For the text-containing cell, return its midpoint in (x, y) coordinate format. 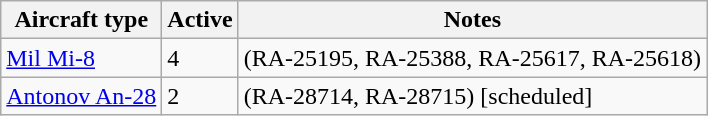
(RA-25195, RA-25388, RA-25617, RA-25618) (472, 58)
Aircraft type (82, 20)
4 (200, 58)
2 (200, 96)
Notes (472, 20)
Active (200, 20)
Antonov An-28 (82, 96)
Mil Mi-8 (82, 58)
(RA-28714, RA-28715) [scheduled] (472, 96)
